For the text-containing cell, return its midpoint in [X, Y] coordinate format. 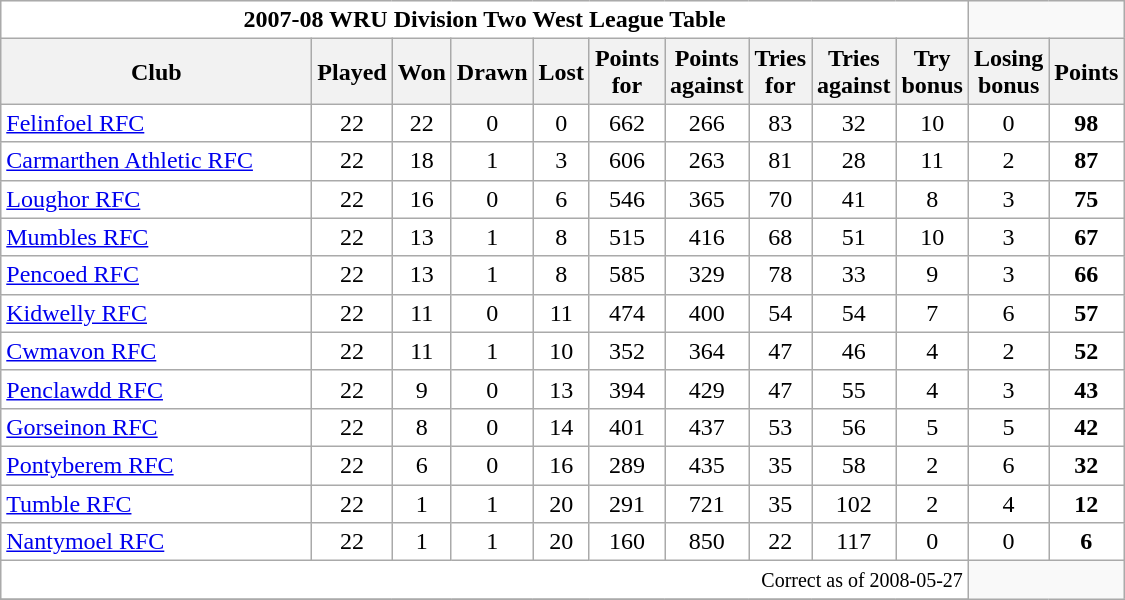
394 [626, 389]
102 [854, 503]
18 [422, 161]
Pontyberem RFC [156, 465]
Drawn [492, 72]
266 [706, 123]
Tumble RFC [156, 503]
Carmarthen Athletic RFC [156, 161]
98 [1086, 123]
83 [780, 123]
416 [706, 237]
2007-08 WRU Division Two West League Table [485, 20]
75 [1086, 199]
546 [626, 199]
117 [854, 542]
400 [706, 313]
58 [854, 465]
Tries against [854, 72]
33 [854, 275]
Club [156, 72]
68 [780, 237]
435 [706, 465]
Played [352, 72]
Loughor RFC [156, 199]
Cwmavon RFC [156, 351]
585 [626, 275]
Penclawdd RFC [156, 389]
12 [1086, 503]
Won [422, 72]
81 [780, 161]
42 [1086, 427]
66 [1086, 275]
28 [854, 161]
Losing bonus [1008, 72]
51 [854, 237]
Points for [626, 72]
55 [854, 389]
437 [706, 427]
Pencoed RFC [156, 275]
474 [626, 313]
291 [626, 503]
Correct as of 2008-05-27 [485, 580]
Nantymoel RFC [156, 542]
662 [626, 123]
365 [706, 199]
850 [706, 542]
41 [854, 199]
78 [780, 275]
Tries for [780, 72]
67 [1086, 237]
Mumbles RFC [156, 237]
Gorseinon RFC [156, 427]
70 [780, 199]
401 [626, 427]
606 [626, 161]
Try bonus [932, 72]
56 [854, 427]
43 [1086, 389]
7 [932, 313]
14 [561, 427]
87 [1086, 161]
329 [706, 275]
352 [626, 351]
364 [706, 351]
53 [780, 427]
57 [1086, 313]
263 [706, 161]
Points against [706, 72]
429 [706, 389]
Lost [561, 72]
721 [706, 503]
515 [626, 237]
289 [626, 465]
Kidwelly RFC [156, 313]
46 [854, 351]
Points [1086, 72]
160 [626, 542]
Felinfoel RFC [156, 123]
52 [1086, 351]
